Search for the cell housing the specified text and yield its (x, y) center coordinate. 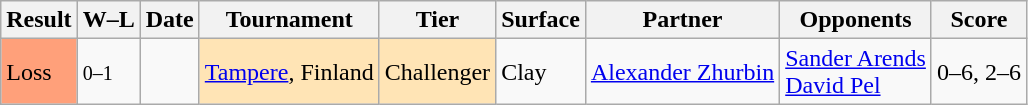
Opponents (856, 20)
Challenger (437, 72)
W–L (108, 20)
Clay (541, 72)
Tampere, Finland (289, 72)
Date (170, 20)
Surface (541, 20)
Sander Arends David Pel (856, 72)
Score (978, 20)
Tier (437, 20)
Result (39, 20)
Alexander Zhurbin (682, 72)
Tournament (289, 20)
0–1 (108, 72)
Loss (39, 72)
Partner (682, 20)
0–6, 2–6 (978, 72)
